Search for the cell housing the specified text and yield its (x, y) center coordinate. 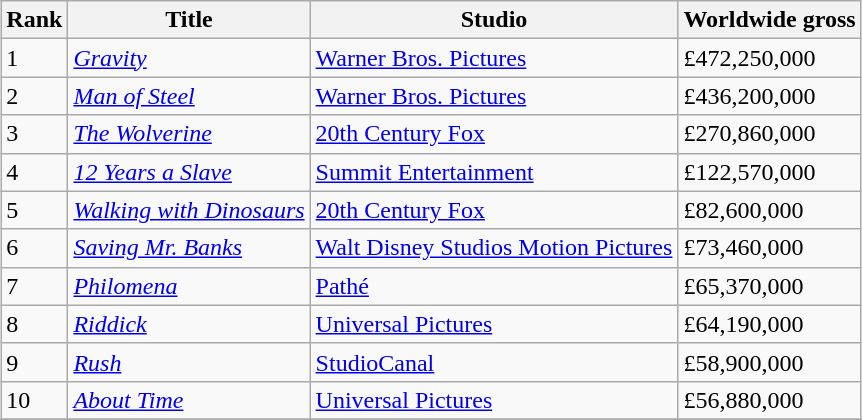
6 (34, 248)
4 (34, 172)
About Time (189, 400)
Saving Mr. Banks (189, 248)
The Wolverine (189, 134)
£472,250,000 (770, 58)
10 (34, 400)
7 (34, 286)
Walt Disney Studios Motion Pictures (494, 248)
£270,860,000 (770, 134)
3 (34, 134)
Summit Entertainment (494, 172)
£64,190,000 (770, 324)
Title (189, 20)
StudioCanal (494, 362)
£58,900,000 (770, 362)
Philomena (189, 286)
Riddick (189, 324)
Rush (189, 362)
Man of Steel (189, 96)
9 (34, 362)
£73,460,000 (770, 248)
£122,570,000 (770, 172)
Pathé (494, 286)
£436,200,000 (770, 96)
Rank (34, 20)
£56,880,000 (770, 400)
12 Years a Slave (189, 172)
5 (34, 210)
1 (34, 58)
£65,370,000 (770, 286)
Gravity (189, 58)
8 (34, 324)
£82,600,000 (770, 210)
Studio (494, 20)
Walking with Dinosaurs (189, 210)
2 (34, 96)
Worldwide gross (770, 20)
